Search for the cell housing the specified text and yield its (X, Y) center coordinate. 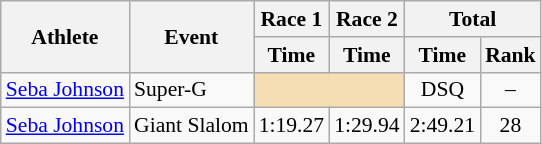
Event (192, 36)
1:29.94 (366, 126)
DSQ (442, 90)
Race 1 (292, 19)
1:19.27 (292, 126)
Athlete (65, 36)
Rank (510, 55)
Super-G (192, 90)
Total (473, 19)
– (510, 90)
Giant Slalom (192, 126)
28 (510, 126)
2:49.21 (442, 126)
Race 2 (366, 19)
